Provide the [X, Y] coordinate of the cell's center where the given text is located.  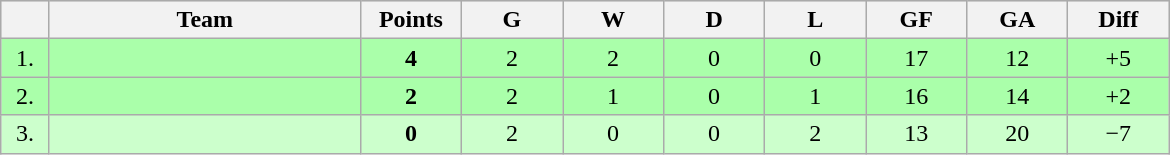
−7 [1118, 134]
GA [1018, 20]
D [714, 20]
Diff [1118, 20]
17 [916, 58]
4 [410, 58]
+2 [1118, 96]
Team [204, 20]
L [816, 20]
14 [1018, 96]
2. [26, 96]
+5 [1118, 58]
GF [916, 20]
12 [1018, 58]
Points [410, 20]
13 [916, 134]
16 [916, 96]
1. [26, 58]
3. [26, 134]
G [512, 20]
W [612, 20]
20 [1018, 134]
